Return the (x, y) coordinate for the center point of the cell that contains the specified text.  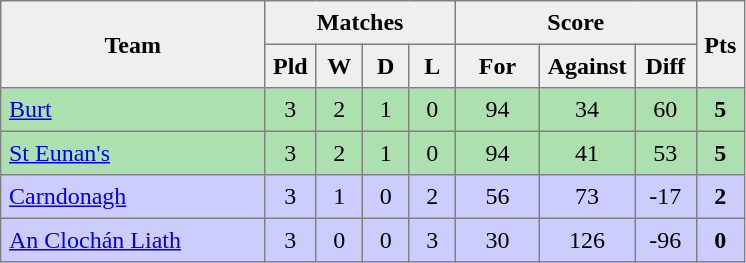
41 (586, 153)
St Eunan's (133, 153)
Against (586, 66)
Pld (290, 66)
An Clochán Liath (133, 240)
Burt (133, 110)
73 (586, 197)
L (432, 66)
Team (133, 44)
-17 (666, 197)
W (339, 66)
34 (586, 110)
For (497, 66)
Carndonagh (133, 197)
Matches (360, 23)
D (385, 66)
Score (576, 23)
56 (497, 197)
30 (497, 240)
Pts (720, 44)
126 (586, 240)
60 (666, 110)
Diff (666, 66)
-96 (666, 240)
53 (666, 153)
